For the text-containing cell, return its midpoint in [X, Y] coordinate format. 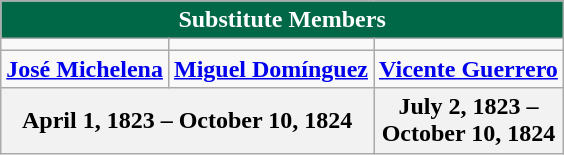
Vicente Guerrero [469, 69]
José Michelena [85, 69]
Miguel Domínguez [270, 69]
Substitute Members [282, 20]
April 1, 1823 – October 10, 1824 [188, 120]
July 2, 1823 – October 10, 1824 [469, 120]
